Find where the given text appears and provide that cell's center as [X, Y] coordinate. 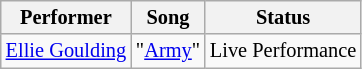
"Army" [168, 51]
Status [283, 17]
Performer [66, 17]
Song [168, 17]
Live Performance [283, 51]
Ellie Goulding [66, 51]
